From the cell containing the given text, extract its center point as (X, Y) coordinate. 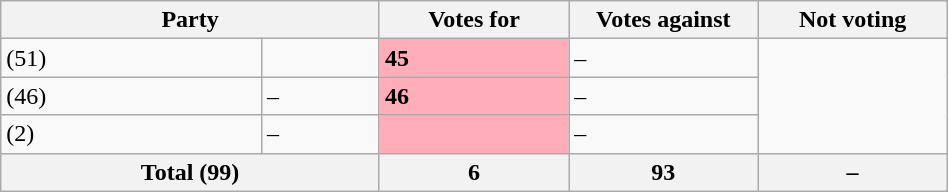
(2) (132, 134)
45 (474, 58)
Votes for (474, 20)
Not voting (852, 20)
93 (664, 172)
6 (474, 172)
Party (190, 20)
46 (474, 96)
Total (99) (190, 172)
Votes against (664, 20)
(51) (132, 58)
(46) (132, 96)
